Provide the (X, Y) coordinate of the cell's center where the given text is located.  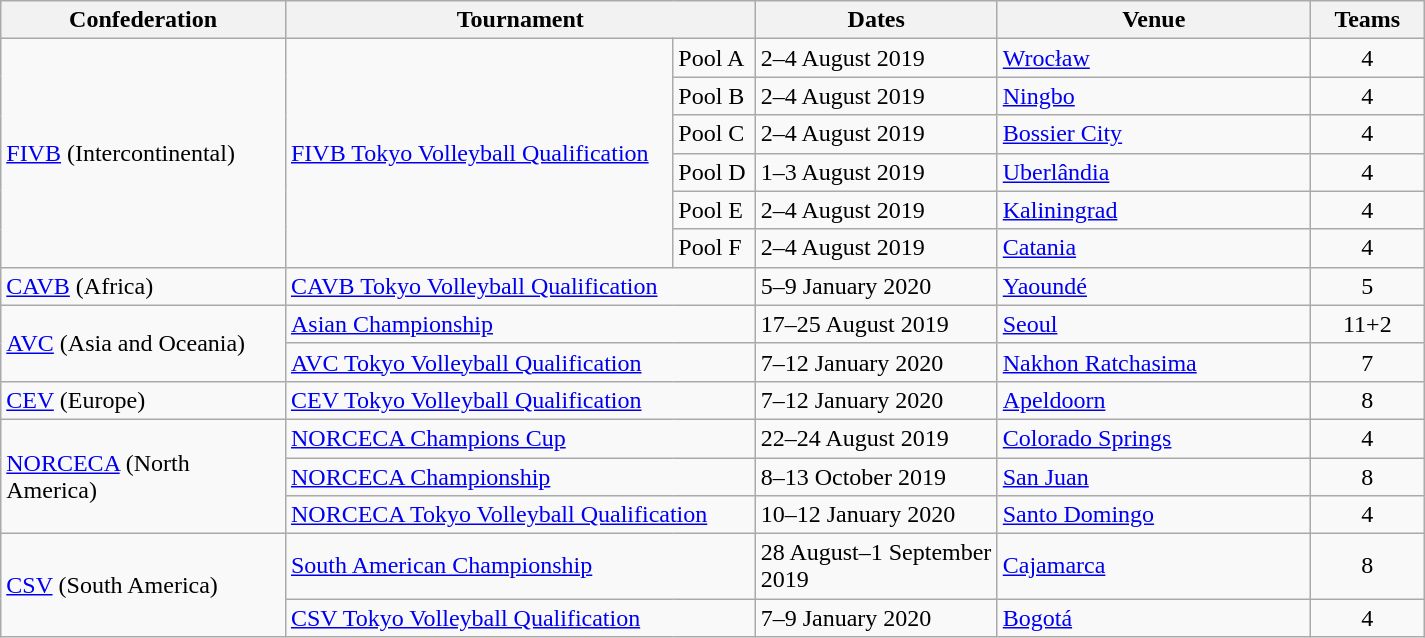
CEV (Europe) (144, 400)
CSV (South America) (144, 586)
Asian Championship (520, 324)
Apeldoorn (1154, 400)
CAVB Tokyo Volleyball Qualification (520, 286)
Tournament (520, 20)
Bogotá (1154, 618)
Teams (1367, 20)
Catania (1154, 248)
Ningbo (1154, 96)
CEV Tokyo Volleyball Qualification (520, 400)
CAVB (Africa) (144, 286)
17–25 August 2019 (876, 324)
8–13 October 2019 (876, 477)
22–24 August 2019 (876, 438)
5–9 January 2020 (876, 286)
Pool C (714, 134)
Pool B (714, 96)
5 (1367, 286)
Seoul (1154, 324)
Pool A (714, 58)
7–9 January 2020 (876, 618)
FIVB (Intercontinental) (144, 153)
South American Championship (520, 566)
Nakhon Ratchasima (1154, 362)
Confederation (144, 20)
NORCECA Championship (520, 477)
Yaoundé (1154, 286)
Pool E (714, 210)
Dates (876, 20)
Kaliningrad (1154, 210)
Cajamarca (1154, 566)
7 (1367, 362)
Pool F (714, 248)
CSV Tokyo Volleyball Qualification (520, 618)
Venue (1154, 20)
Colorado Springs (1154, 438)
NORCECA (North America) (144, 476)
28 August–1 September 2019 (876, 566)
AVC (Asia and Oceania) (144, 343)
FIVB Tokyo Volleyball Qualification (478, 153)
1–3 August 2019 (876, 172)
10–12 January 2020 (876, 515)
NORCECA Tokyo Volleyball Qualification (520, 515)
AVC Tokyo Volleyball Qualification (520, 362)
Uberlândia (1154, 172)
11+2 (1367, 324)
NORCECA Champions Cup (520, 438)
Bossier City (1154, 134)
Wrocław (1154, 58)
Santo Domingo (1154, 515)
San Juan (1154, 477)
Pool D (714, 172)
